Scan for the cell matching the given text and deliver its [X, Y] coordinate at center. 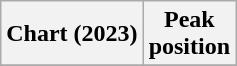
Peakposition [189, 34]
Chart (2023) [72, 34]
